Identify which cell holds the provided text, then report its [X, Y] central coordinate. 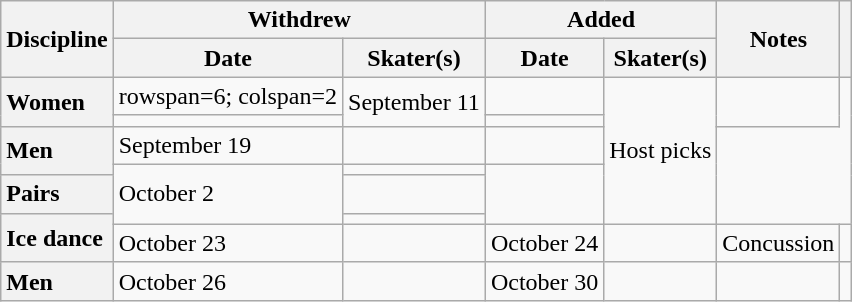
Concussion [778, 243]
September 11 [414, 102]
Discipline [57, 39]
October 2 [228, 194]
Ice dance [57, 238]
Pairs [57, 194]
October 23 [228, 243]
September 19 [228, 145]
October 24 [544, 243]
Withdrew [299, 20]
October 30 [544, 281]
rowspan=6; colspan=2 [228, 96]
October 26 [228, 281]
Added [600, 20]
Host picks [660, 150]
Notes [778, 39]
Women [57, 102]
